Output the (X, Y) coordinate of the center of the cell containing the given text.  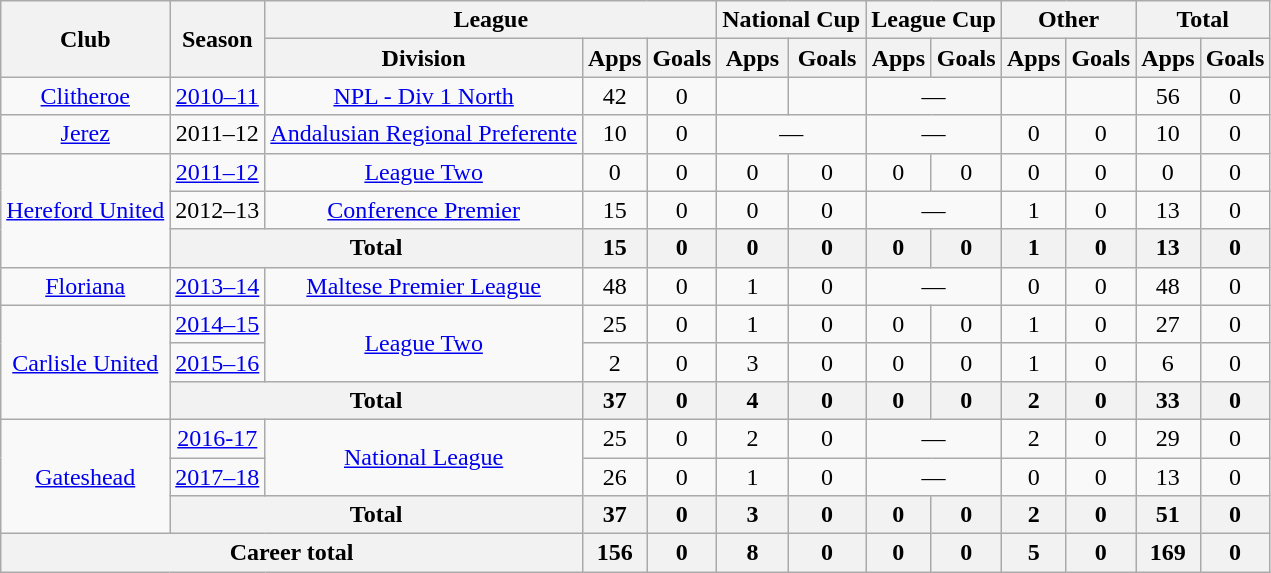
156 (614, 553)
33 (1168, 400)
NPL - Div 1 North (424, 96)
Carlisle United (86, 362)
4 (753, 400)
51 (1168, 515)
League Cup (934, 20)
Clitheroe (86, 96)
42 (614, 96)
56 (1168, 96)
Season (218, 39)
2017–18 (218, 477)
29 (1168, 438)
2016-17 (218, 438)
Conference Premier (424, 210)
169 (1168, 553)
Andalusian Regional Preferente (424, 134)
2013–14 (218, 286)
2012–13 (218, 210)
Division (424, 58)
Jerez (86, 134)
Club (86, 39)
6 (1168, 362)
Hereford United (86, 210)
8 (753, 553)
2014–15 (218, 324)
26 (614, 477)
Gateshead (86, 476)
Maltese Premier League (424, 286)
League (491, 20)
Other (1068, 20)
National League (424, 457)
Floriana (86, 286)
Career total (292, 553)
27 (1168, 324)
5 (1033, 553)
National Cup (792, 20)
2015–16 (218, 362)
2010–11 (218, 96)
